Pinpoint the cell where the given text exists, returning its (X, Y) midpoint coordinate. 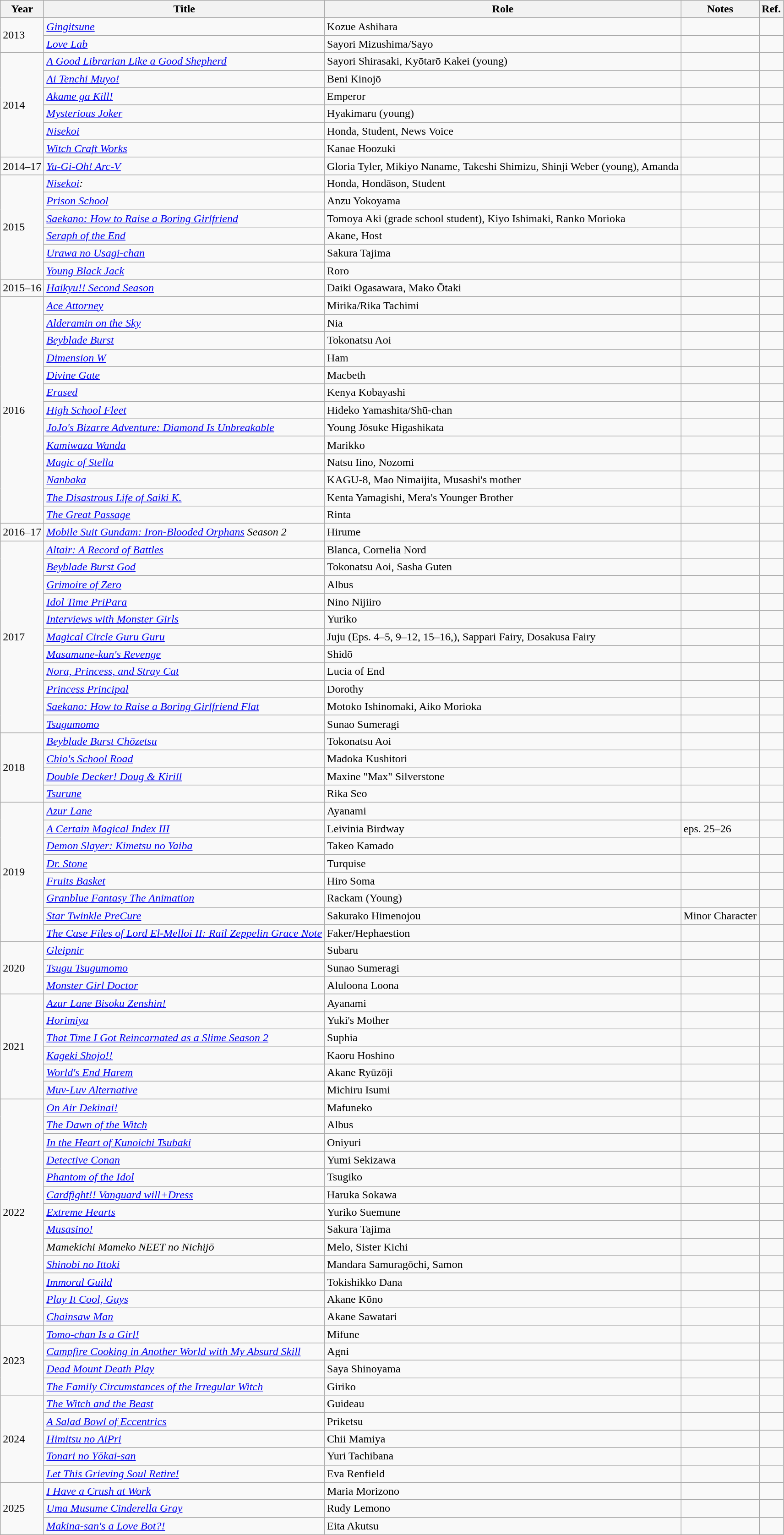
Sayori Mizushima/Sayo (503, 44)
Magical Circle Guru Guru (184, 637)
Uma Musume Cinderella Gray (184, 1508)
Saekano: How to Raise a Boring Girlfriend Flat (184, 706)
Divine Gate (184, 375)
Tsugu Tsugumomo (184, 968)
Rudy Lemono (503, 1508)
Tonari no Yōkai-san (184, 1456)
Lucia of End (503, 672)
Yuriko (503, 619)
Hiro Soma (503, 881)
Erased (184, 393)
The Great Passage (184, 515)
Marikko (503, 445)
Altair: A Record of Battles (184, 550)
The Case Files of Lord El-Melloi II: Rail Zeppelin Grace Note (184, 933)
Blanca, Cornelia Nord (503, 550)
Minor Character (720, 916)
Mamekichi Mameko NEET no Nichijō (184, 1247)
Kenya Kobayashi (503, 393)
Juju (Eps. 4–5, 9–12, 15–16,), Sappari Fairy, Dosakusa Fairy (503, 637)
Princess Principal (184, 689)
Melo, Sister Kichi (503, 1247)
Mifune (503, 1334)
Yuri Tachibana (503, 1456)
Tsurune (184, 794)
Tomo-chan Is a Girl! (184, 1334)
Kanae Hoozuki (503, 148)
Kamiwaza Wanda (184, 445)
Campfire Cooking in Another World with My Absurd Skill (184, 1352)
Love Lab (184, 44)
Oniyuri (503, 1142)
I Have a Crush at Work (184, 1491)
Horimiya (184, 1020)
Immoral Guild (184, 1282)
Maxine "Max" Silverstone (503, 776)
A Certain Magical Index III (184, 829)
Gleipnir (184, 950)
Faker/Hephaestion (503, 933)
Young Black Jack (184, 271)
Urawa no Usagi-chan (184, 253)
Akane Kōno (503, 1299)
Mysterious Joker (184, 114)
JoJo's Bizarre Adventure: Diamond Is Unbreakable (184, 427)
In the Heart of Kunoichi Tsubaki (184, 1142)
Tsugumomo (184, 724)
2020 (22, 968)
Akane Sawatari (503, 1316)
Macbeth (503, 375)
Saekano: How to Raise a Boring Girlfriend (184, 219)
Tomoya Aki (grade school student), Kiyo Ishimaki, Ranko Morioka (503, 219)
World's End Harem (184, 1073)
Monster Girl Doctor (184, 985)
Ref. (771, 9)
Turquise (503, 863)
Himitsu no AiPri (184, 1439)
Prison School (184, 201)
Seraph of the End (184, 236)
Takeo Kamado (503, 846)
The Witch and the Beast (184, 1404)
eps. 25–26 (720, 829)
Madoka Kushitori (503, 759)
Fruits Basket (184, 881)
Kageki Shojo!! (184, 1055)
KAGU-8, Mao Nimaijita, Musashi's mother (503, 480)
Honda, Hondāson, Student (503, 183)
Eva Renfield (503, 1474)
Mobile Suit Gundam: Iron-Blooded Orphans Season 2 (184, 532)
A Good Librarian Like a Good Shepherd (184, 61)
Beyblade Burst (184, 340)
Akane, Host (503, 236)
Yu-Gi-Oh! Arc-V (184, 166)
Title (184, 9)
Nora, Princess, and Stray Cat (184, 672)
2021 (22, 1046)
Nisekoi (184, 131)
Giriko (503, 1387)
Witch Craft Works (184, 148)
Eita Akutsu (503, 1526)
2016 (22, 410)
Role (503, 9)
Chio's School Road (184, 759)
Dr. Stone (184, 863)
The Family Circumstances of the Irregular Witch (184, 1387)
Ai Tenchi Muyo! (184, 79)
Star Twinkle PreCure (184, 916)
2017 (22, 637)
Detective Conan (184, 1160)
2022 (22, 1212)
Michiru Isumi (503, 1090)
Haikyu!! Second Season (184, 288)
2019 (22, 872)
Grimoire of Zero (184, 585)
The Disastrous Life of Saiki K. (184, 497)
Interviews with Monster Girls (184, 619)
Cardfight!! Vanguard will+Dress (184, 1195)
Hyakimaru (young) (503, 114)
Rika Seo (503, 794)
2014 (22, 105)
Emperor (503, 96)
Extreme Hearts (184, 1212)
Shinobi no Ittoki (184, 1264)
Motoko Ishinomaki, Aiko Morioka (503, 706)
Yuriko Suemune (503, 1212)
Rinta (503, 515)
2015–16 (22, 288)
A Salad Bowl of Eccentrics (184, 1421)
Dimension W (184, 358)
Shidō (503, 654)
2013 (22, 35)
Phantom of the Idol (184, 1177)
Notes (720, 9)
Young Jōsuke Higashikata (503, 427)
Yumi Sekizawa (503, 1160)
Aluloona Loona (503, 985)
Let This Grieving Soul Retire! (184, 1474)
Nino Nijiiro (503, 602)
Daiki Ogasawara, Mako Ōtaki (503, 288)
Sayori Shirasaki, Kyōtarō Kakei (young) (503, 61)
Priketsu (503, 1421)
Tsugiko (503, 1177)
Idol Time PriPara (184, 602)
Mafuneko (503, 1108)
Maria Morizono (503, 1491)
Azur Lane Bisoku Zenshin! (184, 1003)
Nisekoi: (184, 183)
Granblue Fantasy The Animation (184, 898)
Chainsaw Man (184, 1316)
Makina-san's a Love Bot?! (184, 1526)
Haruka Sokawa (503, 1195)
The Dawn of the Witch (184, 1125)
Akame ga Kill! (184, 96)
2015 (22, 227)
Rackam (Young) (503, 898)
Mandara Samuragōchi, Samon (503, 1264)
Dead Mount Death Play (184, 1369)
Dorothy (503, 689)
Chii Mamiya (503, 1439)
Agni (503, 1352)
2025 (22, 1508)
Hideko Yamashita/Shū-chan (503, 410)
Gingitsune (184, 27)
Hirume (503, 532)
Sakurako Himenojou (503, 916)
2018 (22, 767)
Musasino! (184, 1229)
Akane Ryūzōji (503, 1073)
Year (22, 9)
On Air Dekinai! (184, 1108)
Nia (503, 323)
Natsu Iino, Nozomi (503, 462)
Magic of Stella (184, 462)
Roro (503, 271)
Masamune-kun's Revenge (184, 654)
Leivinia Birdway (503, 829)
Kaoru Hoshino (503, 1055)
Beyblade Burst God (184, 567)
Ace Attorney (184, 306)
Tokonatsu Aoi, Sasha Guten (503, 567)
Mirika/Rika Tachimi (503, 306)
Tokishikko Dana (503, 1282)
2023 (22, 1360)
Kenta Yamagishi, Mera's Younger Brother (503, 497)
2024 (22, 1439)
Subaru (503, 950)
Kozue Ashihara (503, 27)
Alderamin on the Sky (184, 323)
Demon Slayer: Kimetsu no Yaiba (184, 846)
Beni Kinojō (503, 79)
Yuki's Mother (503, 1020)
Honda, Student, News Voice (503, 131)
Saya Shinoyama (503, 1369)
Suphia (503, 1038)
Double Decker! Doug & Kirill (184, 776)
Beyblade Burst Chōzetsu (184, 741)
High School Fleet (184, 410)
Anzu Yokoyama (503, 201)
Azur Lane (184, 811)
2014–17 (22, 166)
Gloria Tyler, Mikiyo Naname, Takeshi Shimizu, Shinji Weber (young), Amanda (503, 166)
That Time I Got Reincarnated as a Slime Season 2 (184, 1038)
Guideau (503, 1404)
Nanbaka (184, 480)
Play It Cool, Guys (184, 1299)
2016–17 (22, 532)
Muv-Luv Alternative (184, 1090)
Ham (503, 358)
